From the cell containing the given text, extract its center point as [x, y] coordinate. 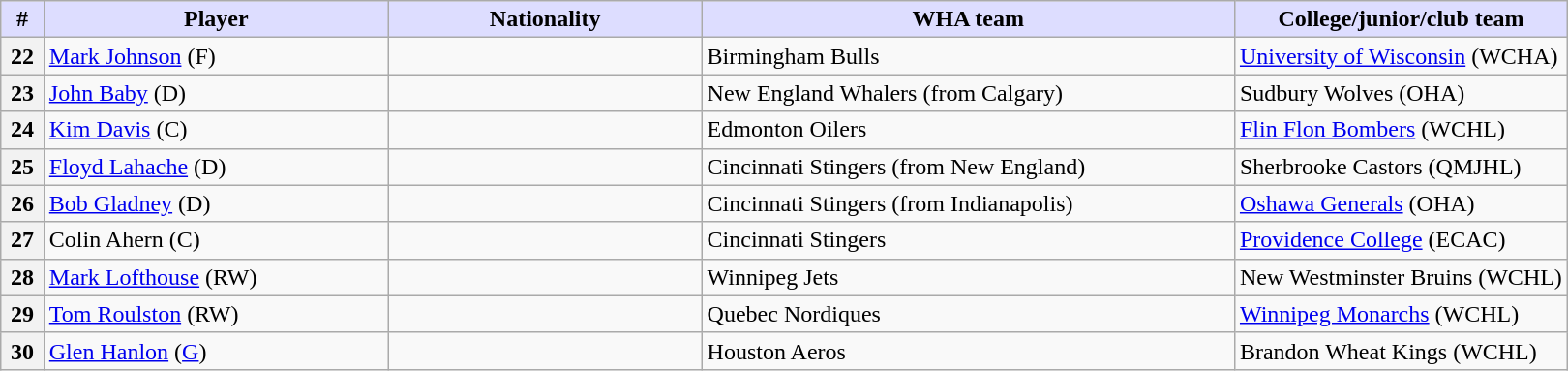
Edmonton Oilers [968, 130]
Brandon Wheat Kings (WCHL) [1401, 351]
Oshawa Generals (OHA) [1401, 203]
Colin Ahern (C) [216, 240]
Mark Johnson (F) [216, 56]
Tom Roulston (RW) [216, 314]
29 [23, 314]
25 [23, 167]
College/junior/club team [1401, 19]
Houston Aeros [968, 351]
University of Wisconsin (WCHA) [1401, 56]
23 [23, 93]
22 [23, 56]
New Westminster Bruins (WCHL) [1401, 277]
Cincinnati Stingers (from Indianapolis) [968, 203]
Glen Hanlon (G) [216, 351]
27 [23, 240]
28 [23, 277]
Quebec Nordiques [968, 314]
Winnipeg Jets [968, 277]
Player [216, 19]
Mark Lofthouse (RW) [216, 277]
Flin Flon Bombers (WCHL) [1401, 130]
Winnipeg Monarchs (WCHL) [1401, 314]
John Baby (D) [216, 93]
Bob Gladney (D) [216, 203]
Sherbrooke Castors (QMJHL) [1401, 167]
Kim Davis (C) [216, 130]
30 [23, 351]
New England Whalers (from Calgary) [968, 93]
Providence College (ECAC) [1401, 240]
Nationality [545, 19]
Birmingham Bulls [968, 56]
Cincinnati Stingers (from New England) [968, 167]
# [23, 19]
Cincinnati Stingers [968, 240]
Floyd Lahache (D) [216, 167]
WHA team [968, 19]
Sudbury Wolves (OHA) [1401, 93]
26 [23, 203]
24 [23, 130]
